Return the (x, y) coordinate for the center point of the cell that contains the specified text.  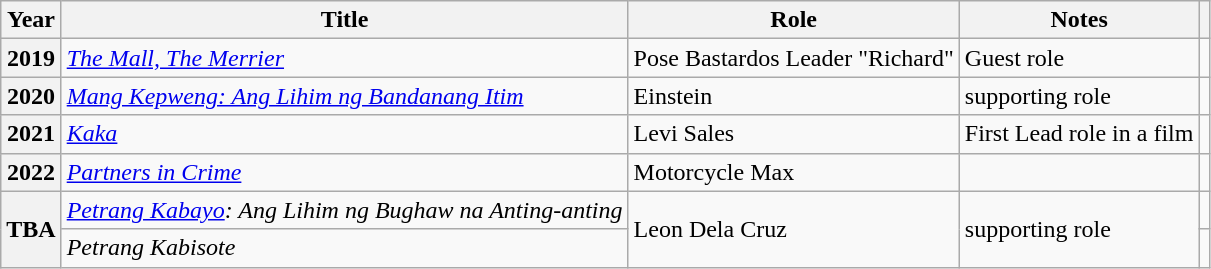
2020 (31, 96)
The Mall, The Merrier (344, 58)
Guest role (1079, 58)
Motorcycle Max (794, 172)
Levi Sales (794, 134)
First Lead role in a film (1079, 134)
Mang Kepweng: Ang Lihim ng Bandanang Itim (344, 96)
Pose Bastardos Leader "Richard" (794, 58)
Einstein (794, 96)
Leon Dela Cruz (794, 229)
Petrang Kabayo: Ang Lihim ng Bughaw na Anting-anting (344, 210)
Kaka (344, 134)
2022 (31, 172)
Year (31, 20)
TBA (31, 229)
2019 (31, 58)
Partners in Crime (344, 172)
Petrang Kabisote (344, 248)
Notes (1079, 20)
2021 (31, 134)
Title (344, 20)
Role (794, 20)
